Capture the cell that displays the provided text and extract its [X, Y] central coordinate. 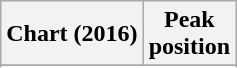
Peakposition [189, 34]
Chart (2016) [72, 34]
